Capture the cell that displays the provided text and extract its [x, y] central coordinate. 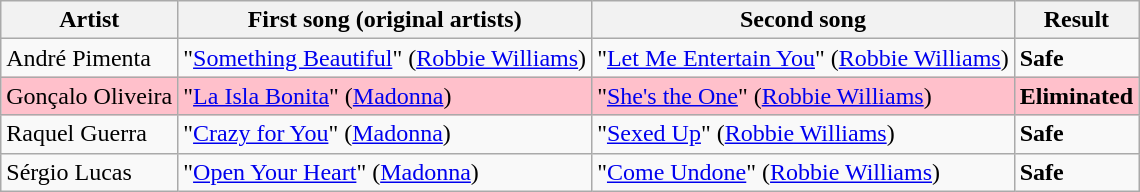
"Open Your Heart" (Madonna) [385, 172]
Eliminated [1076, 96]
Sérgio Lucas [90, 172]
"La Isla Bonita" (Madonna) [385, 96]
"Something Beautiful" (Robbie Williams) [385, 58]
Raquel Guerra [90, 134]
First song (original artists) [385, 20]
Result [1076, 20]
"Sexed Up" (Robbie Williams) [804, 134]
"Crazy for You" (Madonna) [385, 134]
Gonçalo Oliveira [90, 96]
André Pimenta [90, 58]
Artist [90, 20]
Second song [804, 20]
"She's the One" (Robbie Williams) [804, 96]
"Come Undone" (Robbie Williams) [804, 172]
"Let Me Entertain You" (Robbie Williams) [804, 58]
